Search for the cell housing the specified text and yield its [X, Y] center coordinate. 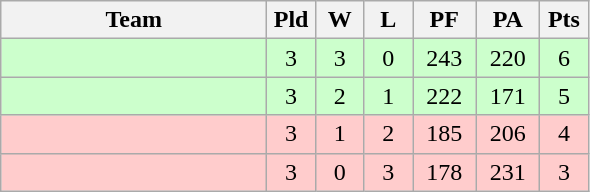
PF [444, 20]
PA [508, 20]
Pts [564, 20]
Team [134, 20]
5 [564, 96]
222 [444, 96]
W [340, 20]
L [388, 20]
185 [444, 134]
220 [508, 58]
4 [564, 134]
243 [444, 58]
Pld [292, 20]
171 [508, 96]
206 [508, 134]
178 [444, 172]
6 [564, 58]
231 [508, 172]
